From the cell containing the given text, extract its center point as (X, Y) coordinate. 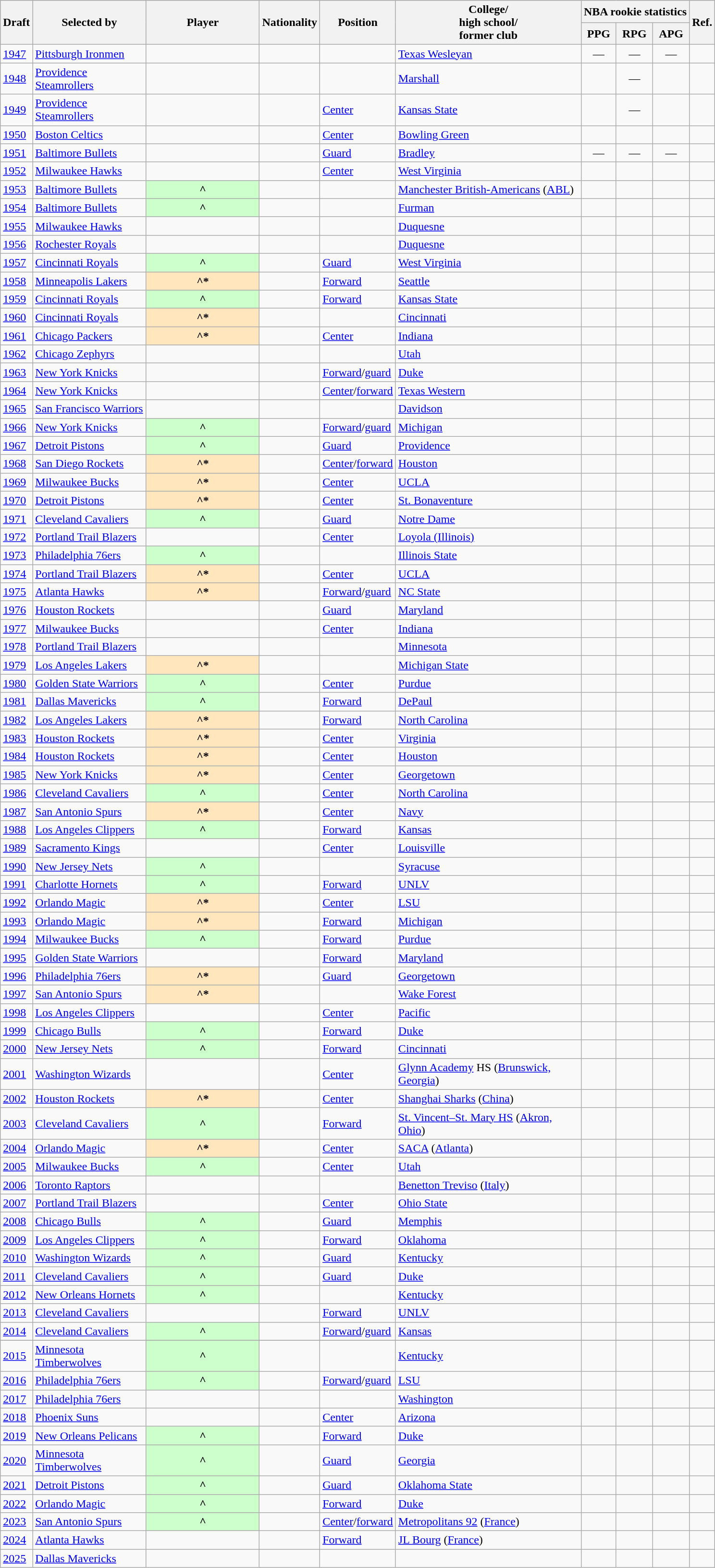
2023 (16, 1522)
1976 (16, 610)
Oklahoma (488, 1240)
1981 (16, 702)
1991 (16, 885)
Providence (488, 445)
Oklahoma State (488, 1485)
2011 (16, 1276)
New Orleans Hornets (89, 1295)
1954 (16, 208)
Boston Celtics (89, 135)
1975 (16, 592)
DePaul (488, 702)
2012 (16, 1295)
Texas Wesleyan (488, 54)
Arizona (488, 1417)
Pittsburgh Ironmen (89, 54)
2014 (16, 1331)
2002 (16, 1099)
1993 (16, 921)
1977 (16, 629)
1967 (16, 445)
1998 (16, 1012)
1973 (16, 555)
1997 (16, 994)
1948 (16, 79)
1990 (16, 866)
2010 (16, 1258)
Ohio State (488, 1203)
1988 (16, 829)
Michigan State (488, 665)
Ref. (703, 23)
Marshall (488, 79)
Metropolitans 92 (France) (488, 1522)
PPG (599, 34)
1962 (16, 354)
Wake Forest (488, 994)
2024 (16, 1540)
1957 (16, 262)
2004 (16, 1148)
St. Vincent–St. Mary HS (Akron, Ohio) (488, 1124)
1965 (16, 409)
1964 (16, 391)
New Orleans Pelicans (89, 1435)
Bowling Green (488, 135)
Illinois State (488, 555)
1969 (16, 482)
1966 (16, 427)
Washington (488, 1399)
1989 (16, 848)
1987 (16, 811)
1985 (16, 775)
1992 (16, 903)
Draft (16, 23)
1970 (16, 500)
2016 (16, 1381)
2020 (16, 1460)
1960 (16, 318)
1996 (16, 976)
2007 (16, 1203)
1959 (16, 299)
NC State (488, 592)
Minnesota (488, 647)
1971 (16, 519)
2000 (16, 1049)
1949 (16, 110)
2019 (16, 1435)
2008 (16, 1222)
SACA (Atlanta) (488, 1148)
1983 (16, 738)
1984 (16, 756)
Virginia (488, 738)
APG (671, 34)
St. Bonaventure (488, 500)
Minneapolis Lakers (89, 281)
1974 (16, 573)
Sacramento Kings (89, 848)
Pacific (488, 1012)
1956 (16, 244)
1955 (16, 226)
Seattle (488, 281)
Manchester British-Americans (ABL) (488, 189)
1978 (16, 647)
Rochester Royals (89, 244)
1947 (16, 54)
Chicago Zephyrs (89, 354)
1995 (16, 958)
2009 (16, 1240)
1994 (16, 939)
1980 (16, 683)
Georgia (488, 1460)
Chicago Packers (89, 336)
Glynn Academy HS (Brunswick, Georgia) (488, 1074)
2017 (16, 1399)
2013 (16, 1313)
1982 (16, 720)
Toronto Raptors (89, 1185)
1951 (16, 153)
Furman (488, 208)
2003 (16, 1124)
1972 (16, 537)
1953 (16, 189)
Memphis (488, 1222)
Player (203, 23)
2015 (16, 1356)
2021 (16, 1485)
1968 (16, 464)
Notre Dame (488, 519)
Louisville (488, 848)
1950 (16, 135)
Syracuse (488, 866)
2018 (16, 1417)
Charlotte Hornets (89, 885)
2022 (16, 1504)
JL Bourg (France) (488, 1540)
Texas Western (488, 391)
1961 (16, 336)
1963 (16, 372)
2006 (16, 1185)
1958 (16, 281)
San Diego Rockets (89, 464)
1979 (16, 665)
Selected by (89, 23)
Shanghai Sharks (China) (488, 1099)
San Francisco Warriors (89, 409)
Benetton Treviso (Italy) (488, 1185)
NBA rookie statistics (635, 12)
RPG (634, 34)
Bradley (488, 153)
College/high school/former club (488, 23)
Davidson (488, 409)
2001 (16, 1074)
1952 (16, 171)
2005 (16, 1166)
Nationality (290, 23)
Navy (488, 811)
Loyola (Illinois) (488, 537)
Position (358, 23)
Phoenix Suns (89, 1417)
1986 (16, 793)
1999 (16, 1031)
2025 (16, 1558)
